Return the [X, Y] coordinate for the center point of the cell that contains the specified text.  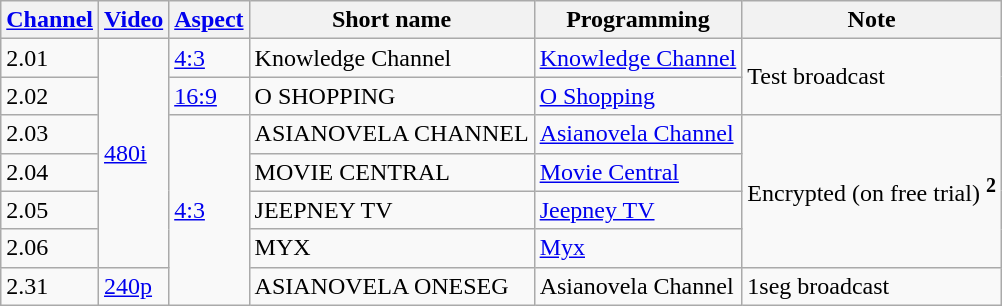
2.04 [50, 172]
2.05 [50, 210]
Jeepney TV [638, 210]
480i [134, 153]
16:9 [209, 96]
2.02 [50, 96]
ASIANOVELA ONESEG [392, 286]
MYX [392, 248]
2.03 [50, 134]
Note [872, 20]
Movie Central [638, 172]
2.01 [50, 58]
2.06 [50, 248]
240p [134, 286]
ASIANOVELA CHANNEL [392, 134]
Myx [638, 248]
JEEPNEY TV [392, 210]
MOVIE CENTRAL [392, 172]
Encrypted (on free trial) 2 [872, 191]
Short name [392, 20]
1seg broadcast [872, 286]
Video [134, 20]
2.31 [50, 286]
Channel [50, 20]
Programming [638, 20]
O SHOPPING [392, 96]
O Shopping [638, 96]
Aspect [209, 20]
Test broadcast [872, 77]
